Extract the (x, y) coordinate from the center of the cell holding the provided text.  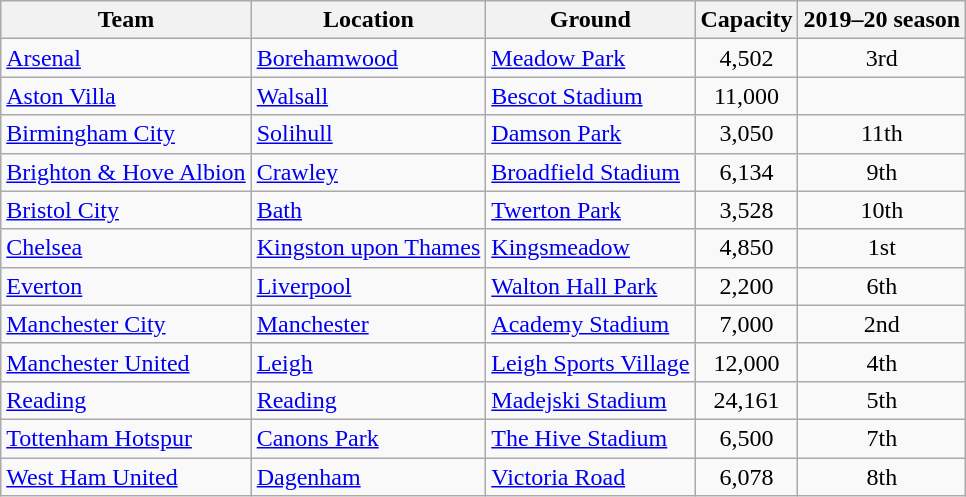
Tottenham Hotspur (126, 438)
12,000 (746, 362)
1st (882, 248)
Damson Park (590, 134)
The Hive Stadium (590, 438)
Solihull (368, 134)
Brighton & Hove Albion (126, 172)
6,134 (746, 172)
11,000 (746, 96)
24,161 (746, 400)
4th (882, 362)
Madejski Stadium (590, 400)
8th (882, 477)
3,050 (746, 134)
9th (882, 172)
Manchester United (126, 362)
Twerton Park (590, 210)
Aston Villa (126, 96)
Leigh Sports Village (590, 362)
10th (882, 210)
6,078 (746, 477)
Kingston upon Thames (368, 248)
Liverpool (368, 286)
3rd (882, 58)
Kingsmeadow (590, 248)
West Ham United (126, 477)
3,528 (746, 210)
2,200 (746, 286)
Arsenal (126, 58)
7th (882, 438)
Chelsea (126, 248)
Dagenham (368, 477)
6,500 (746, 438)
Manchester (368, 324)
Canons Park (368, 438)
Bescot Stadium (590, 96)
Location (368, 20)
Crawley (368, 172)
11th (882, 134)
Team (126, 20)
Leigh (368, 362)
Borehamwood (368, 58)
Walsall (368, 96)
Academy Stadium (590, 324)
Broadfield Stadium (590, 172)
5th (882, 400)
6th (882, 286)
Bristol City (126, 210)
Manchester City (126, 324)
Everton (126, 286)
Bath (368, 210)
4,850 (746, 248)
2nd (882, 324)
4,502 (746, 58)
Walton Hall Park (590, 286)
Capacity (746, 20)
7,000 (746, 324)
Meadow Park (590, 58)
2019–20 season (882, 20)
Victoria Road (590, 477)
Birmingham City (126, 134)
Ground (590, 20)
